Search for the cell housing the specified text and yield its [x, y] center coordinate. 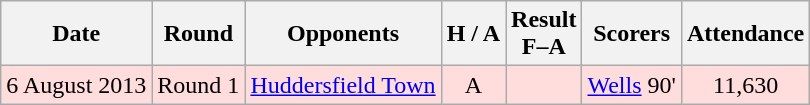
11,630 [745, 85]
Round [198, 34]
Wells 90' [632, 85]
Round 1 [198, 85]
6 August 2013 [76, 85]
Opponents [343, 34]
Huddersfield Town [343, 85]
ResultF–A [544, 34]
Scorers [632, 34]
A [473, 85]
Attendance [745, 34]
H / A [473, 34]
Date [76, 34]
